Locate the cell with the specified text and output its (X, Y) center coordinate. 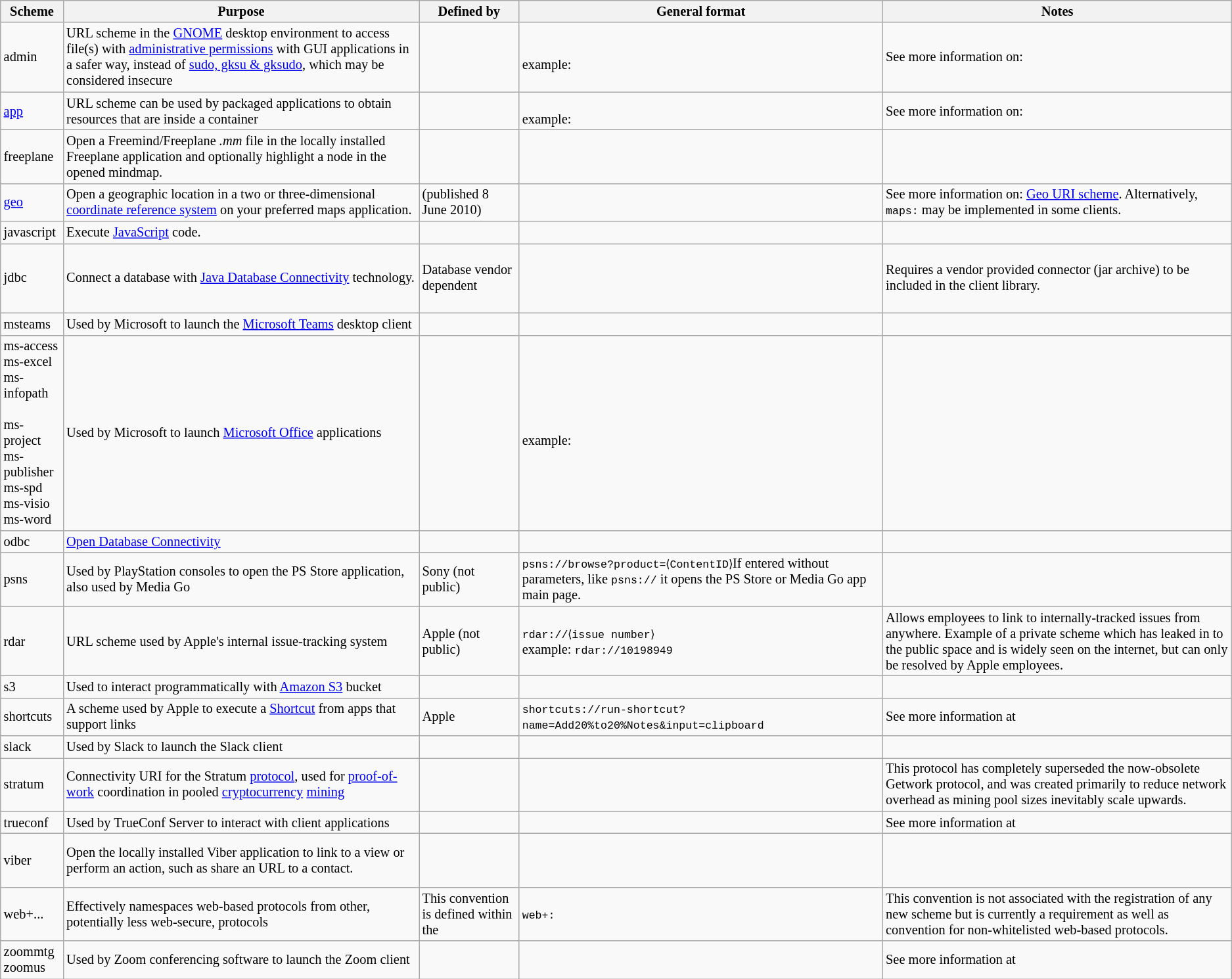
Open a Freemind/Freeplane .mm file in the locally installed Freeplane application and optionally highlight a node in the opened mindmap. (240, 156)
viber (32, 860)
shortcuts://run-shortcut?name=Add20%to20%Notes&input=clipboard (700, 717)
Requires a vendor provided connector (jar archive) to be included in the client library. (1057, 278)
rdar://⟨issue number⟩example: rdar://10198949 (700, 641)
shortcuts (32, 717)
web+... (32, 914)
URL scheme can be used by packaged applications to obtain resources that are inside a container (240, 111)
psns://browse?product=⟨ContentID⟩If entered without parameters, like psns:// it opens the PS Store or Media Go app main page. (700, 580)
Database vendor dependent (469, 278)
odbc (32, 541)
freeplane (32, 156)
Used by PlayStation consoles to open the PS Store application, also used by Media Go (240, 580)
Sony (not public) (469, 580)
Apple (469, 717)
psns (32, 580)
Open the locally installed Viber application to link to a view or perform an action, such as share an URL to a contact. (240, 860)
Purpose (240, 11)
Execute JavaScript code. (240, 233)
Apple (not public) (469, 641)
geo (32, 202)
slack (32, 747)
admin (32, 57)
javascript (32, 233)
rdar (32, 641)
(published 8 June 2010) (469, 202)
Open Database Connectivity (240, 541)
Used by TrueConf Server to interact with client applications (240, 823)
ms-accessms-excelms-infopathms-projectms-publisherms-spdms-visioms-word (32, 433)
General format (700, 11)
Used by Slack to launch the Slack client (240, 747)
See more information on: Geo URI scheme. Alternatively, maps: may be implemented in some clients. (1057, 202)
Open a geographic location in a two or three-dimensional coordinate reference system on your preferred maps application. (240, 202)
web+: (700, 914)
Used to interact programmatically with Amazon S3 bucket (240, 687)
Effectively namespaces web-based protocols from other, potentially less web-secure, protocols (240, 914)
stratum (32, 785)
Scheme (32, 11)
Notes (1057, 11)
trueconf (32, 823)
app (32, 111)
Defined by (469, 11)
zoommtgzoomus (32, 960)
Used by Zoom conferencing software to launch the Zoom client (240, 960)
Connectivity URI for the Stratum protocol, used for proof-of-work coordination in pooled cryptocurrency mining (240, 785)
jdbc (32, 278)
Connect a database with Java Database Connectivity technology. (240, 278)
Used by Microsoft to launch the Microsoft Teams desktop client (240, 324)
This convention is defined within the (469, 914)
msteams (32, 324)
URL scheme used by Apple's internal issue-tracking system (240, 641)
Used by Microsoft to launch Microsoft Office applications (240, 433)
A scheme used by Apple to execute a Shortcut from apps that support links (240, 717)
s3 (32, 687)
